Provide the [X, Y] coordinate of the cell's center where the given text is located.  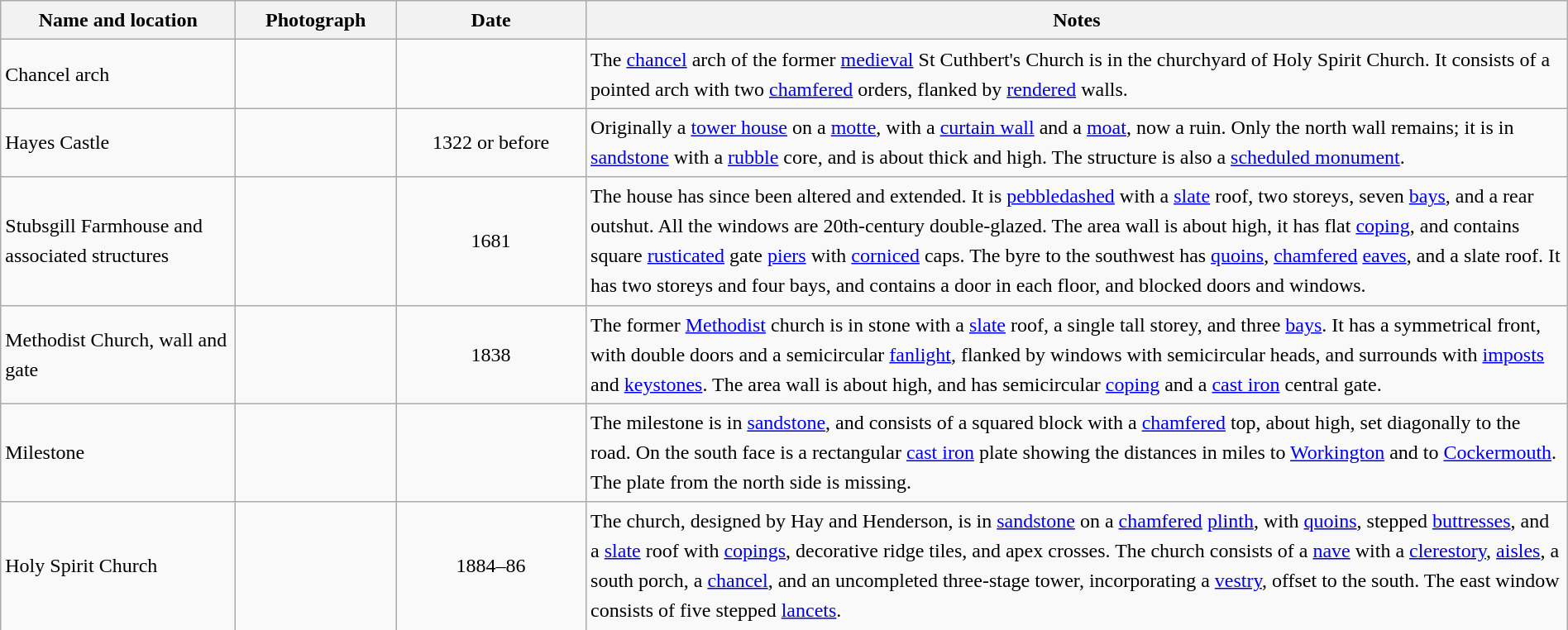
Milestone [118, 453]
Date [491, 20]
Hayes Castle [118, 142]
Methodist Church, wall and gate [118, 354]
1681 [491, 241]
Name and location [118, 20]
1838 [491, 354]
1322 or before [491, 142]
Chancel arch [118, 74]
Notes [1077, 20]
Stubsgill Farmhouse and associated structures [118, 241]
Holy Spirit Church [118, 566]
1884–86 [491, 566]
Photograph [316, 20]
